Scan for the cell matching the given text and deliver its (X, Y) coordinate at center. 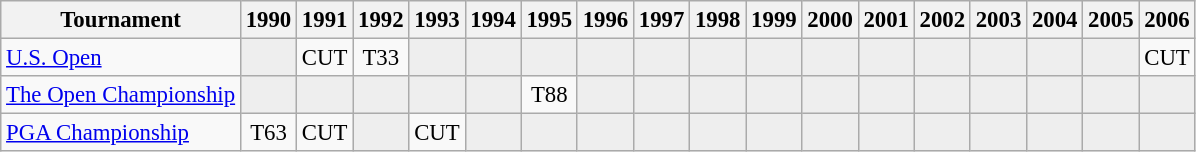
2002 (942, 20)
2006 (1167, 20)
2005 (1111, 20)
1998 (718, 20)
T33 (381, 58)
1999 (774, 20)
1994 (493, 20)
2000 (830, 20)
Tournament (121, 20)
2003 (998, 20)
T88 (549, 95)
2004 (1055, 20)
1993 (437, 20)
U.S. Open (121, 58)
1996 (605, 20)
2001 (886, 20)
1995 (549, 20)
PGA Championship (121, 133)
The Open Championship (121, 95)
T63 (268, 133)
1997 (661, 20)
1990 (268, 20)
1991 (325, 20)
1992 (381, 20)
